Pinpoint the cell where the given text exists, returning its (x, y) midpoint coordinate. 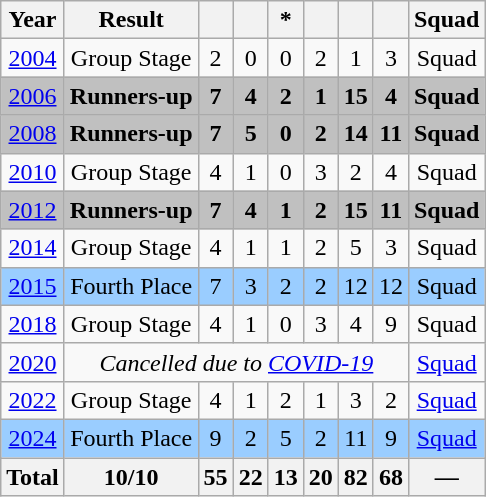
2022 (33, 400)
2024 (33, 438)
68 (390, 477)
2004 (33, 58)
2015 (33, 286)
Year (33, 20)
2020 (33, 362)
2008 (33, 134)
2014 (33, 248)
Total (33, 477)
Cancelled due to COVID-19 (236, 362)
2010 (33, 172)
14 (356, 134)
22 (250, 477)
2018 (33, 324)
2006 (33, 96)
— (446, 477)
10/10 (131, 477)
20 (320, 477)
2012 (33, 210)
13 (286, 477)
55 (216, 477)
* (286, 20)
82 (356, 477)
Result (131, 20)
